Return [X, Y] of the center of cell containing provided text 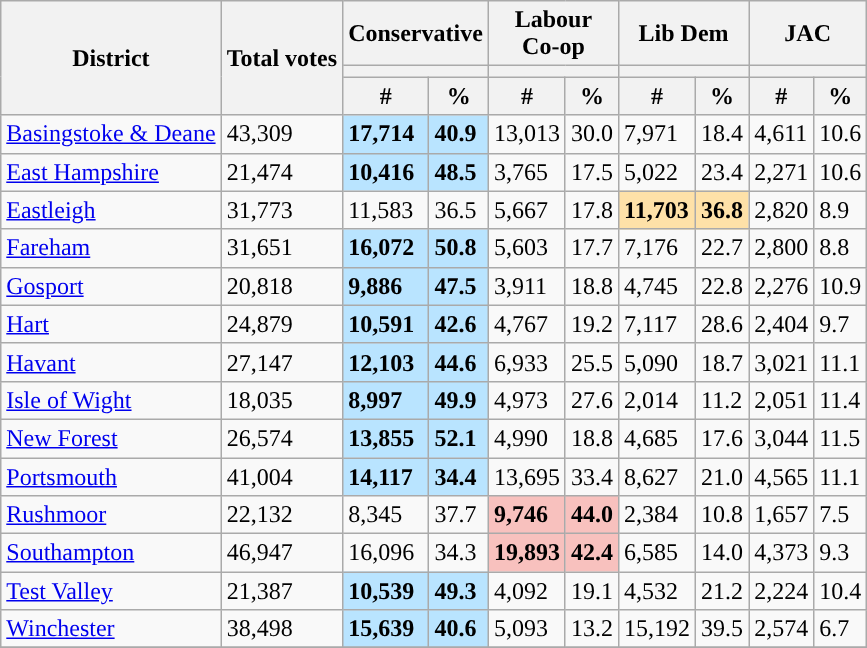
52.1 [458, 438]
41,004 [282, 477]
5,667 [526, 210]
9,746 [526, 515]
36.8 [722, 210]
2,384 [656, 515]
15,639 [386, 629]
34.3 [458, 553]
2,574 [782, 629]
23.4 [722, 172]
4,767 [526, 324]
19,893 [526, 553]
13,855 [386, 438]
33.4 [592, 477]
4,092 [526, 591]
LabourCo-op [553, 34]
Eastleigh [111, 210]
Test Valley [111, 591]
2,224 [782, 591]
18,035 [282, 400]
8,345 [386, 515]
11.5 [840, 438]
5,093 [526, 629]
2,276 [782, 286]
22.7 [722, 248]
17.7 [592, 248]
44.6 [458, 362]
24,879 [282, 324]
5,090 [656, 362]
7,971 [656, 134]
Havant [111, 362]
7.5 [840, 515]
10,416 [386, 172]
4,565 [782, 477]
11,703 [656, 210]
East Hampshire [111, 172]
50.8 [458, 248]
16,072 [386, 248]
9.3 [840, 553]
13.2 [592, 629]
13,013 [526, 134]
5,022 [656, 172]
11.2 [722, 400]
2,820 [782, 210]
9,886 [386, 286]
37.7 [458, 515]
Portsmouth [111, 477]
28.6 [722, 324]
4,990 [526, 438]
3,911 [526, 286]
2,271 [782, 172]
17.5 [592, 172]
6,933 [526, 362]
2,800 [782, 248]
Total votes [282, 58]
31,773 [282, 210]
39.5 [722, 629]
12,103 [386, 362]
14,117 [386, 477]
4,685 [656, 438]
42.4 [592, 553]
14.0 [722, 553]
Southampton [111, 553]
30.0 [592, 134]
22.8 [722, 286]
49.3 [458, 591]
26,574 [282, 438]
2,404 [782, 324]
11,583 [386, 210]
13,695 [526, 477]
42.6 [458, 324]
District [111, 58]
15,192 [656, 629]
Hart [111, 324]
17.8 [592, 210]
JAC [808, 34]
21.2 [722, 591]
40.9 [458, 134]
10,591 [386, 324]
17,714 [386, 134]
Isle of Wight [111, 400]
25.5 [592, 362]
Gosport [111, 286]
31,651 [282, 248]
4,611 [782, 134]
Basingstoke & Deane [111, 134]
11.4 [840, 400]
21.0 [722, 477]
Lib Dem [683, 34]
3,021 [782, 362]
21,474 [282, 172]
3,044 [782, 438]
17.6 [722, 438]
10.9 [840, 286]
6,585 [656, 553]
Fareham [111, 248]
48.5 [458, 172]
8.9 [840, 210]
5,603 [526, 248]
4,532 [656, 591]
44.0 [592, 515]
38,498 [282, 629]
46,947 [282, 553]
4,373 [782, 553]
19.2 [592, 324]
18.7 [722, 362]
7,117 [656, 324]
19.1 [592, 591]
49.9 [458, 400]
Conservative [416, 34]
7,176 [656, 248]
2,051 [782, 400]
21,387 [282, 591]
10.8 [722, 515]
2,014 [656, 400]
10,539 [386, 591]
8.8 [840, 248]
16,096 [386, 553]
27.6 [592, 400]
34.4 [458, 477]
8,627 [656, 477]
Rushmoor [111, 515]
4,745 [656, 286]
New Forest [111, 438]
27,147 [282, 362]
47.5 [458, 286]
40.6 [458, 629]
18.4 [722, 134]
Winchester [111, 629]
10.4 [840, 591]
36.5 [458, 210]
43,309 [282, 134]
8,997 [386, 400]
6.7 [840, 629]
9.7 [840, 324]
22,132 [282, 515]
3,765 [526, 172]
20,818 [282, 286]
1,657 [782, 515]
4,973 [526, 400]
